Extract the (x, y) coordinate from the center of the cell holding the provided text.  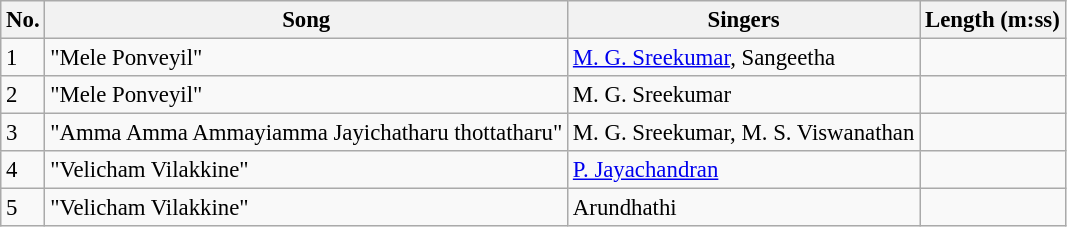
3 (23, 133)
"Amma Amma Ammayiamma Jayichatharu thottatharu" (306, 133)
M. G. Sreekumar, M. S. Viswanathan (744, 133)
2 (23, 95)
5 (23, 208)
Singers (744, 20)
Arundhathi (744, 208)
1 (23, 58)
P. Jayachandran (744, 170)
Song (306, 20)
4 (23, 170)
M. G. Sreekumar (744, 95)
Length (m:ss) (992, 20)
M. G. Sreekumar, Sangeetha (744, 58)
No. (23, 20)
